From the cell containing the given text, extract its center point as (x, y) coordinate. 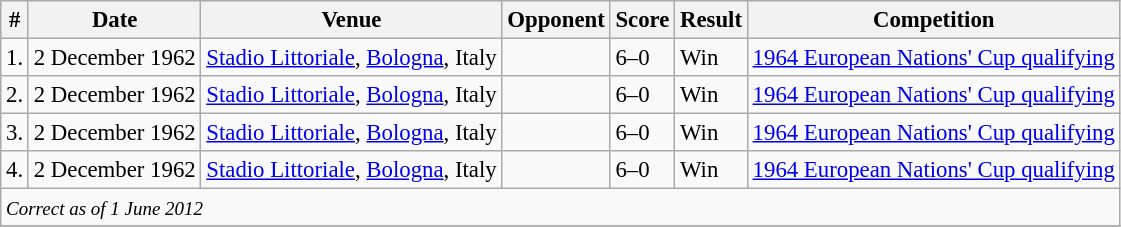
2. (15, 95)
Venue (352, 20)
Opponent (556, 20)
Result (712, 20)
Score (642, 20)
Date (114, 20)
Competition (934, 20)
3. (15, 133)
Correct as of 1 June 2012 (560, 208)
# (15, 20)
1. (15, 58)
4. (15, 170)
